Detect which cell encompasses the target text, then output its [x, y] center coordinate. 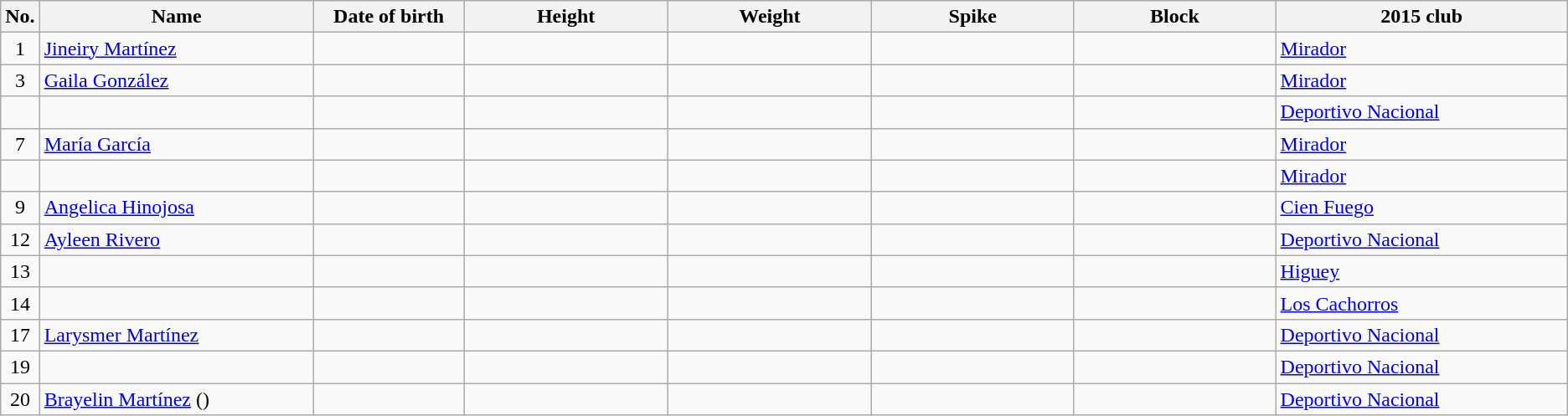
1 [20, 49]
Weight [770, 17]
Height [566, 17]
17 [20, 335]
Gaila González [176, 80]
2015 club [1421, 17]
Date of birth [389, 17]
7 [20, 144]
Cien Fuego [1421, 208]
14 [20, 303]
12 [20, 239]
9 [20, 208]
19 [20, 367]
Name [176, 17]
María García [176, 144]
20 [20, 399]
Spike [973, 17]
No. [20, 17]
13 [20, 271]
Los Cachorros [1421, 303]
Higuey [1421, 271]
3 [20, 80]
Ayleen Rivero [176, 239]
Brayelin Martínez () [176, 399]
Jineiry Martínez [176, 49]
Angelica Hinojosa [176, 208]
Block [1174, 17]
Larysmer Martínez [176, 335]
